Identify which cell holds the provided text, then report its [x, y] central coordinate. 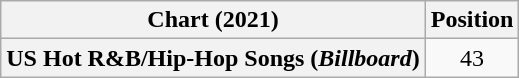
Chart (2021) [213, 20]
US Hot R&B/Hip-Hop Songs (Billboard) [213, 58]
Position [472, 20]
43 [472, 58]
